Pinpoint the cell where the given text exists, returning its [X, Y] midpoint coordinate. 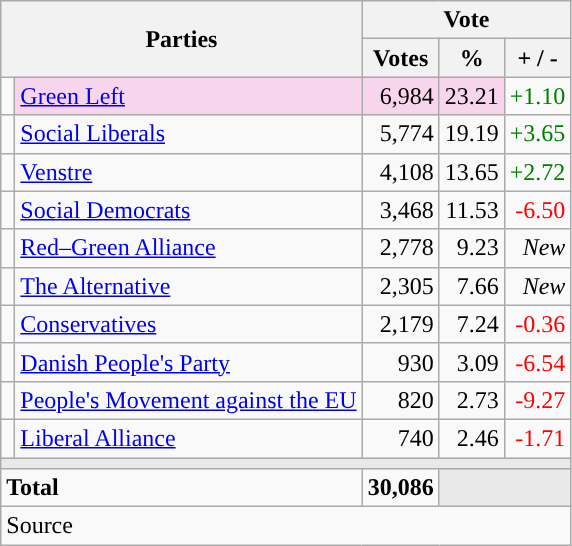
Votes [400, 58]
Red–Green Alliance [188, 248]
-6.54 [538, 362]
13.65 [472, 172]
People's Movement against the EU [188, 400]
2,179 [400, 324]
Social Liberals [188, 134]
2,778 [400, 248]
+ / - [538, 58]
Liberal Alliance [188, 438]
2.46 [472, 438]
+3.65 [538, 134]
The Alternative [188, 286]
Danish People's Party [188, 362]
Social Democrats [188, 210]
9.23 [472, 248]
5,774 [400, 134]
820 [400, 400]
4,108 [400, 172]
23.21 [472, 96]
-9.27 [538, 400]
3,468 [400, 210]
Parties [182, 39]
2,305 [400, 286]
3.09 [472, 362]
Source [286, 526]
11.53 [472, 210]
19.19 [472, 134]
740 [400, 438]
2.73 [472, 400]
-6.50 [538, 210]
% [472, 58]
Conservatives [188, 324]
Green Left [188, 96]
Venstre [188, 172]
Total [182, 488]
+1.10 [538, 96]
6,984 [400, 96]
-1.71 [538, 438]
7.66 [472, 286]
930 [400, 362]
+2.72 [538, 172]
Vote [466, 20]
-0.36 [538, 324]
7.24 [472, 324]
30,086 [400, 488]
